Find where the given text appears and provide that cell's center as (x, y) coordinate. 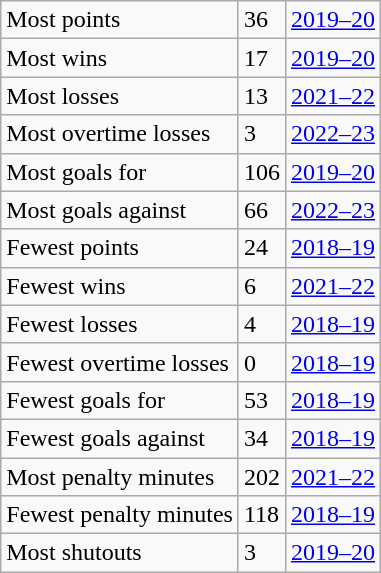
Most shutouts (120, 553)
13 (262, 96)
Fewest wins (120, 286)
0 (262, 362)
4 (262, 324)
Most losses (120, 96)
202 (262, 477)
34 (262, 438)
Most points (120, 20)
Fewest penalty minutes (120, 515)
Fewest points (120, 248)
118 (262, 515)
24 (262, 248)
Most goals for (120, 172)
36 (262, 20)
Fewest losses (120, 324)
106 (262, 172)
Most goals against (120, 210)
Fewest overtime losses (120, 362)
Most penalty minutes (120, 477)
53 (262, 400)
Fewest goals for (120, 400)
17 (262, 58)
6 (262, 286)
66 (262, 210)
Most overtime losses (120, 134)
Fewest goals against (120, 438)
Most wins (120, 58)
